Find where the given text appears and provide that cell's center as (x, y) coordinate. 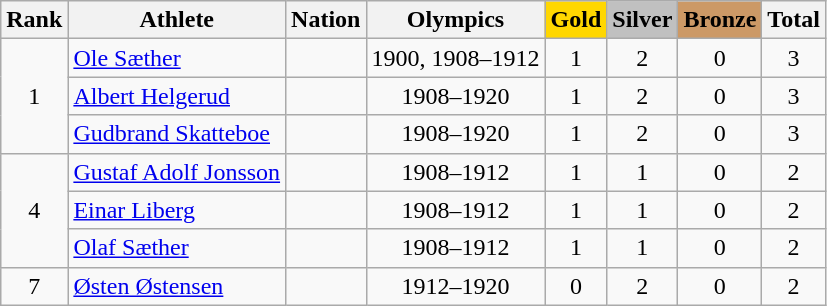
Gold (576, 20)
Gustaf Adolf Jonsson (177, 172)
Bronze (720, 20)
Einar Liberg (177, 210)
1900, 1908–1912 (456, 58)
7 (34, 286)
Gudbrand Skatteboe (177, 134)
Athlete (177, 20)
Ole Sæther (177, 58)
1912–1920 (456, 286)
Albert Helgerud (177, 96)
Olaf Sæther (177, 248)
Østen Østensen (177, 286)
Nation (326, 20)
4 (34, 210)
Rank (34, 20)
Olympics (456, 20)
Silver (642, 20)
Total (794, 20)
